Provide the [X, Y] coordinate of the cell's center where the given text is located.  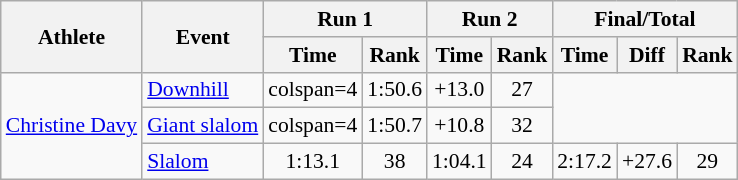
Run 1 [345, 19]
1:50.6 [394, 90]
+13.0 [460, 90]
Slalom [202, 162]
32 [522, 126]
2:17.2 [584, 162]
+27.6 [647, 162]
24 [522, 162]
29 [708, 162]
Christine Davy [72, 126]
1:50.7 [394, 126]
Giant slalom [202, 126]
1:13.1 [312, 162]
Final/Total [644, 19]
Downhill [202, 90]
1:04.1 [460, 162]
Diff [647, 55]
Event [202, 36]
+10.8 [460, 126]
Run 2 [490, 19]
38 [394, 162]
Athlete [72, 36]
27 [522, 90]
